Output the (X, Y) coordinate of the center of the cell containing the given text.  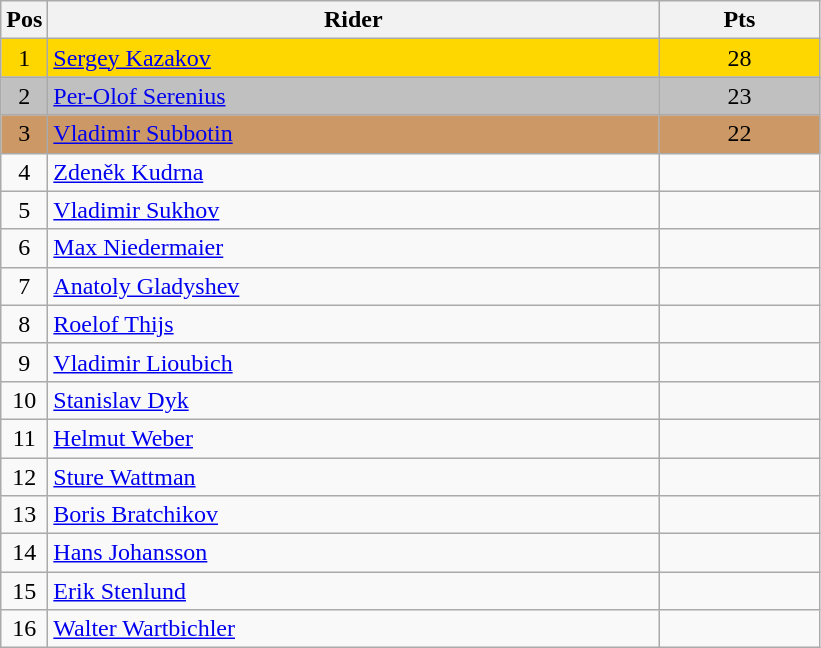
Pos (24, 20)
Max Niedermaier (354, 248)
Stanislav Dyk (354, 400)
Vladimir Sukhov (354, 210)
4 (24, 172)
Pts (740, 20)
16 (24, 629)
1 (24, 58)
6 (24, 248)
Walter Wartbichler (354, 629)
Helmut Weber (354, 438)
Per-Olof Serenius (354, 96)
Zdeněk Kudrna (354, 172)
9 (24, 362)
23 (740, 96)
5 (24, 210)
11 (24, 438)
8 (24, 324)
Vladimir Subbotin (354, 134)
Sture Wattman (354, 477)
15 (24, 591)
Rider (354, 20)
14 (24, 553)
13 (24, 515)
Vladimir Lioubich (354, 362)
Erik Stenlund (354, 591)
Hans Johansson (354, 553)
28 (740, 58)
Roelof Thijs (354, 324)
7 (24, 286)
3 (24, 134)
12 (24, 477)
10 (24, 400)
Boris Bratchikov (354, 515)
Sergey Kazakov (354, 58)
22 (740, 134)
2 (24, 96)
Anatoly Gladyshev (354, 286)
